Find where the given text appears and provide that cell's center as [X, Y] coordinate. 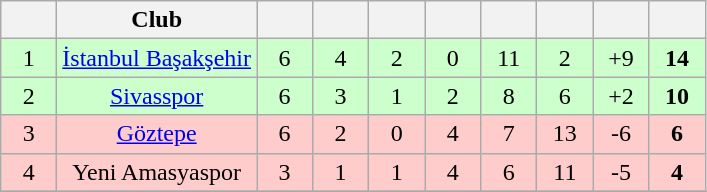
Sivasspor [157, 96]
Göztepe [157, 134]
13 [565, 134]
İstanbul Başakşehir [157, 58]
-6 [621, 134]
+2 [621, 96]
+9 [621, 58]
14 [677, 58]
10 [677, 96]
-5 [621, 172]
Yeni Amasyaspor [157, 172]
8 [509, 96]
Club [157, 20]
7 [509, 134]
